Determine the (x, y) coordinate at the center of the cell enclosing the given text.  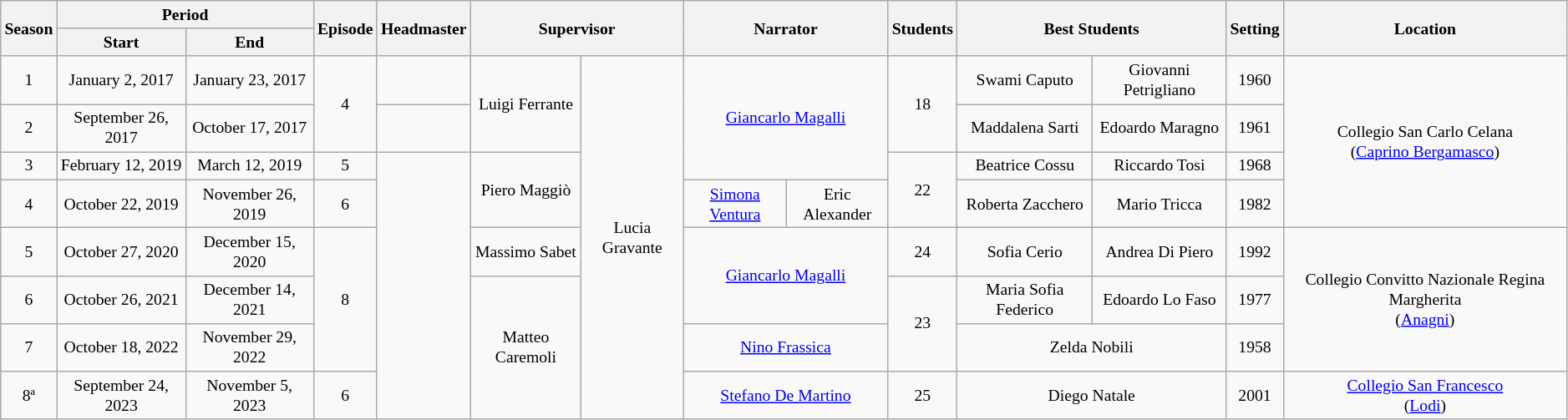
22 (922, 190)
2 (28, 129)
7 (28, 347)
24 (922, 252)
January 2, 2017 (121, 80)
November 26, 2019 (249, 204)
Maddalena Sarti (1025, 129)
October 26, 2021 (121, 299)
1 (28, 80)
Supervisor (576, 28)
Sofia Cerio (1025, 252)
2001 (1255, 396)
Collegio Convitto Nazionale Regina Margherita(Anagni) (1425, 300)
Piero Maggiò (525, 190)
Headmaster (424, 28)
1977 (1255, 299)
Roberta Zacchero (1025, 204)
March 12, 2019 (249, 165)
Riccardo Tosi (1160, 165)
September 26, 2017 (121, 129)
Setting (1255, 28)
Luigi Ferrante (525, 105)
January 23, 2017 (249, 80)
Collegio San Francesco(Lodi) (1425, 396)
23 (922, 324)
Best Students (1092, 28)
Edoardo Maragno (1160, 129)
Mario Tricca (1160, 204)
Swami Caputo (1025, 80)
October 18, 2022 (121, 347)
3 (28, 165)
Eric Alexander (837, 204)
Narrator (785, 28)
1992 (1255, 252)
8ª (28, 396)
Students (922, 28)
Stefano De Martino (785, 396)
October 27, 2020 (121, 252)
Massimo Sabet (525, 252)
1960 (1255, 80)
Lucia Gravante (632, 239)
Maria Sofia Federico (1025, 299)
Location (1425, 28)
1958 (1255, 347)
Matteo Caremoli (525, 347)
Nino Frassica (785, 347)
18 (922, 105)
Giovanni Petrigliano (1160, 80)
Beatrice Cossu (1025, 165)
November 5, 2023 (249, 396)
Start (121, 42)
February 12, 2019 (121, 165)
October 17, 2017 (249, 129)
Period (185, 15)
Zelda Nobili (1092, 347)
1982 (1255, 204)
End (249, 42)
25 (922, 396)
8 (345, 300)
October 22, 2019 (121, 204)
November 29, 2022 (249, 347)
1968 (1255, 165)
Season (28, 28)
December 14, 2021 (249, 299)
1961 (1255, 129)
Andrea Di Piero (1160, 252)
Simona Ventura (735, 204)
Diego Natale (1092, 396)
December 15, 2020 (249, 252)
Episode (345, 28)
Collegio San Carlo Celana(Caprino Bergamasco) (1425, 142)
Edoardo Lo Faso (1160, 299)
September 24, 2023 (121, 396)
